Identify which cell holds the provided text, then report its (X, Y) central coordinate. 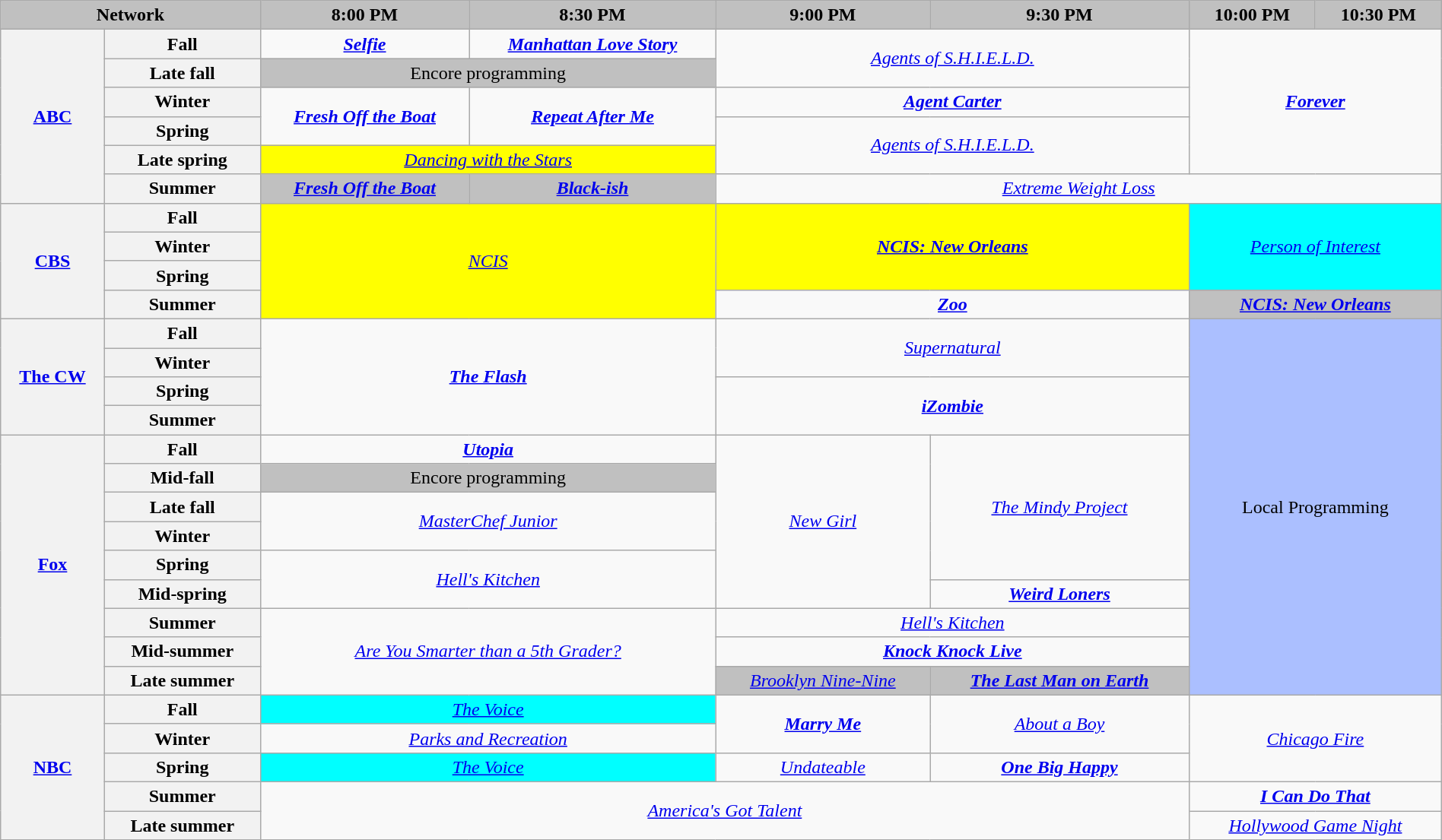
MasterChef Junior (488, 521)
Marry Me (823, 724)
Brooklyn Nine-Nine (823, 680)
Supernatural (952, 347)
Person of Interest (1316, 246)
Late spring (183, 160)
Selfie (365, 44)
The Flash (488, 376)
10:00 PM (1253, 15)
Mid-spring (183, 594)
America's Got Talent (724, 810)
Dancing with the Stars (488, 160)
The Mindy Project (1060, 507)
8:30 PM (592, 15)
Network (131, 15)
NCIS (488, 261)
Hollywood Game Night (1316, 825)
Utopia (488, 449)
One Big Happy (1060, 767)
Black-ish (592, 189)
Extreme Weight Loss (1078, 189)
9:30 PM (1060, 15)
The CW (53, 376)
Knock Knock Live (952, 651)
Parks and Recreation (488, 738)
Repeat After Me (592, 116)
Local Programming (1316, 506)
NBC (53, 767)
Zoo (952, 304)
10:30 PM (1378, 15)
New Girl (823, 521)
Fox (53, 566)
Agent Carter (952, 102)
Chicago Fire (1316, 738)
The Last Man on Earth (1060, 680)
Undateable (823, 767)
9:00 PM (823, 15)
Forever (1316, 102)
8:00 PM (365, 15)
Are You Smarter than a 5th Grader? (488, 651)
iZombie (952, 406)
CBS (53, 261)
Mid-summer (183, 651)
I Can Do That (1316, 796)
Mid-fall (183, 478)
Weird Loners (1060, 594)
Manhattan Love Story (592, 44)
ABC (53, 116)
About a Boy (1060, 724)
